Identify which cell holds the provided text, then report its [X, Y] central coordinate. 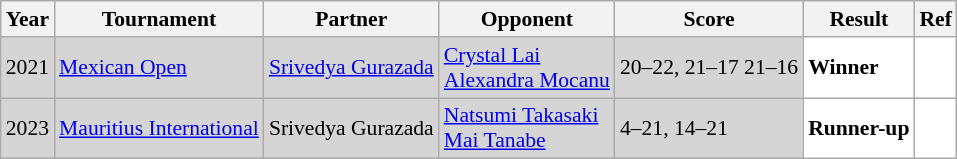
Winner [858, 68]
Year [28, 19]
2021 [28, 68]
Mauritius International [159, 128]
Result [858, 19]
Crystal Lai Alexandra Mocanu [527, 68]
2023 [28, 128]
Runner-up [858, 128]
Score [709, 19]
Opponent [527, 19]
Partner [352, 19]
4–21, 14–21 [709, 128]
Tournament [159, 19]
Mexican Open [159, 68]
Natsumi Takasaki Mai Tanabe [527, 128]
20–22, 21–17 21–16 [709, 68]
Ref [935, 19]
